Pinpoint the cell where the given text exists, returning its [x, y] midpoint coordinate. 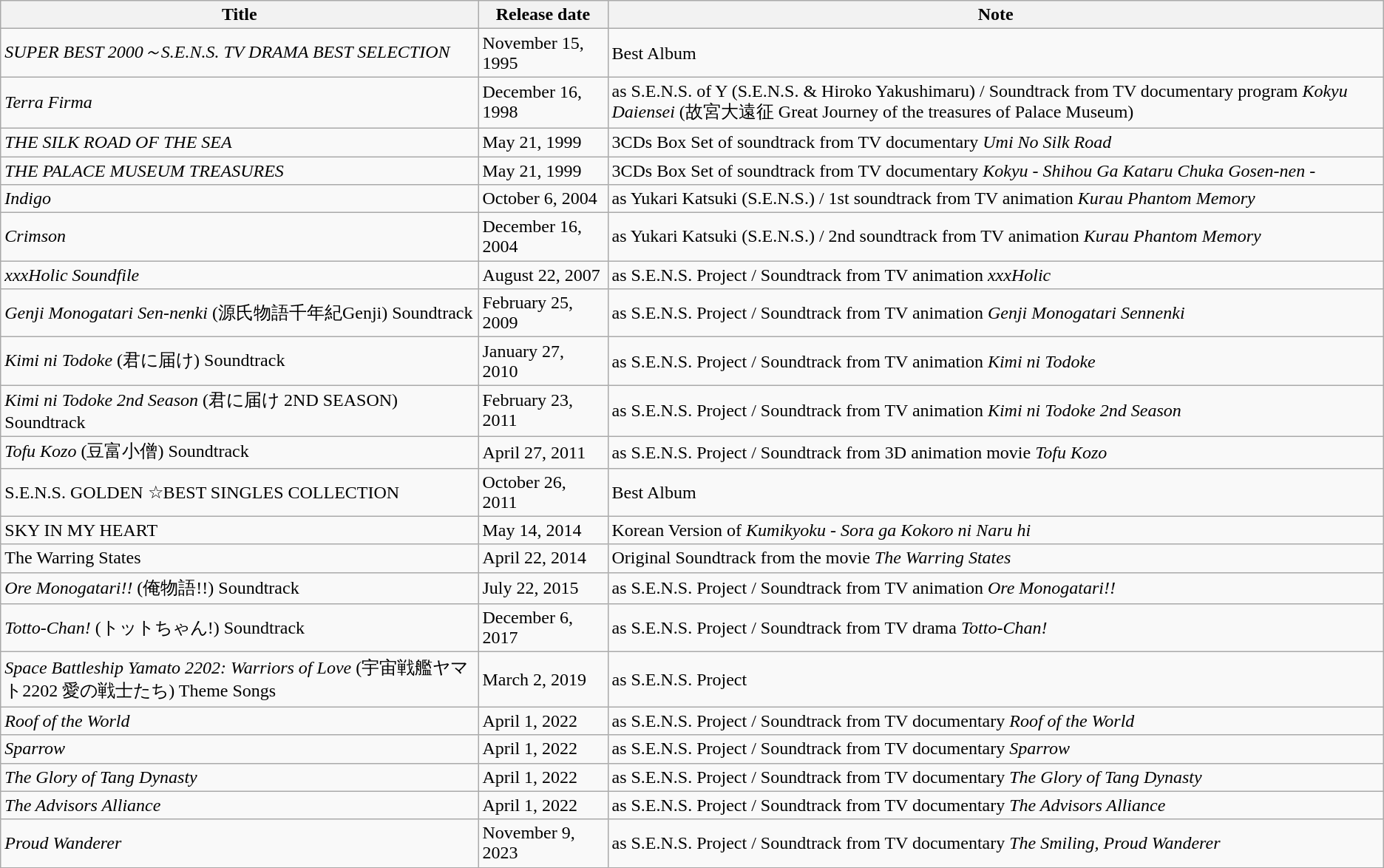
as S.E.N.S. Project / Soundtrack from TV documentary The Glory of Tang Dynasty [995, 777]
Original Soundtrack from the movie The Warring States [995, 558]
Title [240, 15]
as S.E.N.S. Project / Soundtrack from TV animation Kimi ni Todoke [995, 361]
as Yukari Katsuki (S.E.N.S.) / 2nd soundtrack from TV animation Kurau Phantom Memory [995, 237]
Crimson [240, 237]
as S.E.N.S. Project / Soundtrack from TV animation xxxHolic [995, 275]
as S.E.N.S. Project / Soundtrack from TV documentary Sparrow [995, 749]
The Glory of Tang Dynasty [240, 777]
xxxHolic Soundfile [240, 275]
Proud Wanderer [240, 843]
THE SILK ROAD OF THE SEA [240, 142]
3CDs Box Set of soundtrack from TV documentary Kokyu - Shihou Ga Kataru Chuka Gosen-nen - [995, 171]
February 23, 2011 [543, 411]
July 22, 2015 [543, 589]
November 15, 1995 [543, 53]
THE PALACE MUSEUM TREASURES [240, 171]
as Yukari Katsuki (S.E.N.S.) / 1st soundtrack from TV animation Kurau Phantom Memory [995, 199]
Sparrow [240, 749]
May 14, 2014 [543, 530]
Korean Version of Kumikyoku - Sora ga Kokoro ni Naru hi [995, 530]
as S.E.N.S. Project / Soundtrack from 3D animation movie Tofu Kozo [995, 452]
SUPER BEST 2000～S.E.N.S. TV DRAMA BEST SELECTION [240, 53]
Indigo [240, 199]
December 16, 1998 [543, 103]
Note [995, 15]
as S.E.N.S. Project / Soundtrack from TV animation Ore Monogatari!! [995, 589]
April 27, 2011 [543, 452]
Terra Firma [240, 103]
as S.E.N.S. Project / Soundtrack from TV documentary The Advisors Alliance [995, 805]
Kimi ni Todoke (君に届け) Soundtrack [240, 361]
January 27, 2010 [543, 361]
March 2, 2019 [543, 679]
Tofu Kozo (豆富小僧) Soundtrack [240, 452]
April 22, 2014 [543, 558]
The Advisors Alliance [240, 805]
The Warring States [240, 558]
October 6, 2004 [543, 199]
as S.E.N.S. Project / Soundtrack from TV drama Totto-Chan! [995, 628]
December 6, 2017 [543, 628]
Release date [543, 15]
February 25, 2009 [543, 313]
as S.E.N.S. Project / Soundtrack from TV animation Genji Monogatari Sennenki [995, 313]
as S.E.N.S. Project [995, 679]
Kimi ni Todoke 2nd Season (君に届け 2ND SEASON) Soundtrack [240, 411]
S.E.N.S. GOLDEN ☆BEST SINGLES COLLECTION [240, 492]
Totto-Chan! (トットちゃん!) Soundtrack [240, 628]
December 16, 2004 [543, 237]
as S.E.N.S. Project / Soundtrack from TV documentary Roof of the World [995, 721]
August 22, 2007 [543, 275]
as S.E.N.S. Project / Soundtrack from TV documentary The Smiling, Proud Wanderer [995, 843]
3CDs Box Set of soundtrack from TV documentary Umi No Silk Road [995, 142]
Space Battleship Yamato 2202: Warriors of Love (宇宙戦艦ヤマト2202 愛の戦士たち) Theme Songs [240, 679]
October 26, 2011 [543, 492]
November 9, 2023 [543, 843]
SKY IN MY HEART [240, 530]
Ore Monogatari!! (俺物語!!) Soundtrack [240, 589]
Genji Monogatari Sen-nenki (源氏物語千年紀Genji) Soundtrack [240, 313]
Roof of the World [240, 721]
as S.E.N.S. Project / Soundtrack from TV animation Kimi ni Todoke 2nd Season [995, 411]
